Return the [X, Y] coordinate for the center point of the cell that contains the specified text.  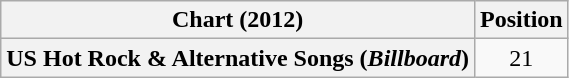
Chart (2012) [238, 20]
21 [521, 58]
Position [521, 20]
US Hot Rock & Alternative Songs (Billboard) [238, 58]
